Search for the cell housing the specified text and yield its [X, Y] center coordinate. 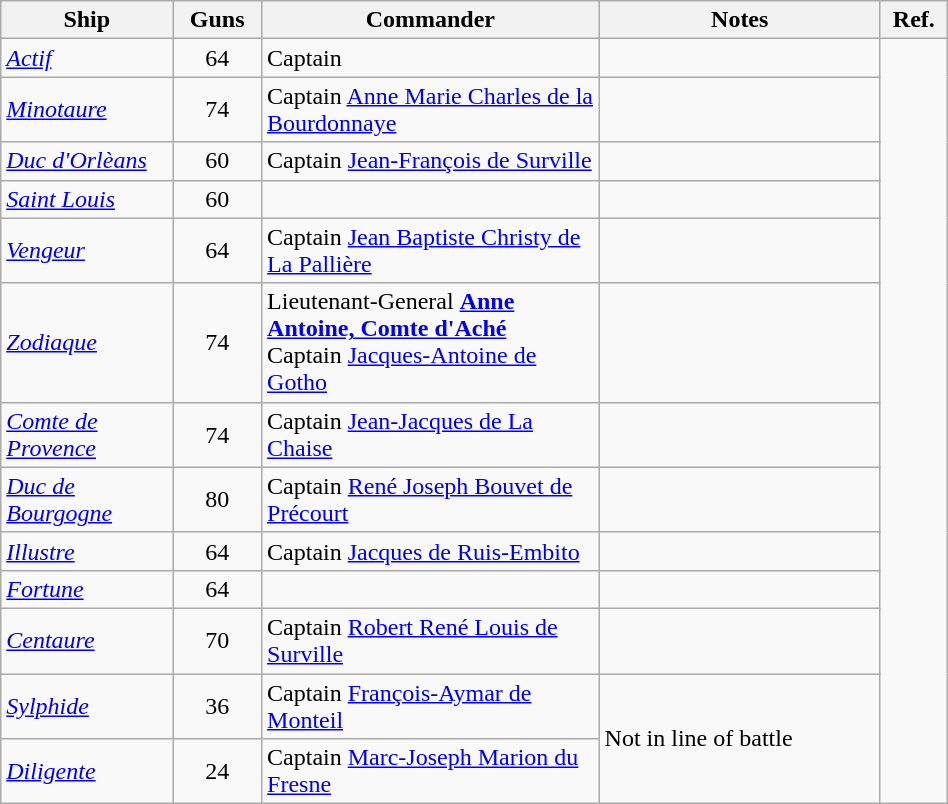
Commander [431, 20]
Fortune [87, 589]
Notes [740, 20]
Captain Jean Baptiste Christy de La Pallière [431, 250]
Captain Jean-Jacques de La Chaise [431, 434]
Captain Jacques de Ruis-Embito [431, 551]
Captain [431, 58]
Duc d'Orlèans [87, 161]
Saint Louis [87, 199]
Captain Marc-Joseph Marion du Fresne [431, 772]
70 [218, 640]
Captain René Joseph Bouvet de Précourt [431, 500]
Centaure [87, 640]
Lieutenant-General Anne Antoine, Comte d'AchéCaptain Jacques-Antoine de Gotho [431, 342]
Duc de Bourgogne [87, 500]
Minotaure [87, 110]
Captain Anne Marie Charles de la Bourdonnaye [431, 110]
Sylphide [87, 706]
Captain François-Aymar de Monteil [431, 706]
Zodiaque [87, 342]
Ship [87, 20]
Actif [87, 58]
Diligente [87, 772]
Ref. [914, 20]
Comte de Provence [87, 434]
Captain Jean-François de Surville [431, 161]
Not in line of battle [740, 739]
80 [218, 500]
Captain Robert René Louis de Surville [431, 640]
Guns [218, 20]
36 [218, 706]
Vengeur [87, 250]
24 [218, 772]
Illustre [87, 551]
